Determine the [X, Y] coordinate at the center of the cell enclosing the given text.  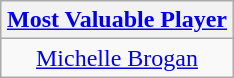
Michelle Brogan [116, 58]
Most Valuable Player [116, 20]
